Provide the (x, y) coordinate of the cell's center where the given text is located.  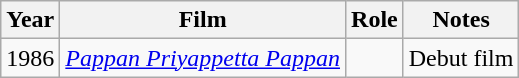
Notes (461, 20)
1986 (30, 58)
Year (30, 20)
Pappan Priyappetta Pappan (203, 58)
Debut film (461, 58)
Role (375, 20)
Film (203, 20)
